Provide the [x, y] coordinate of the cell's center where the given text is located.  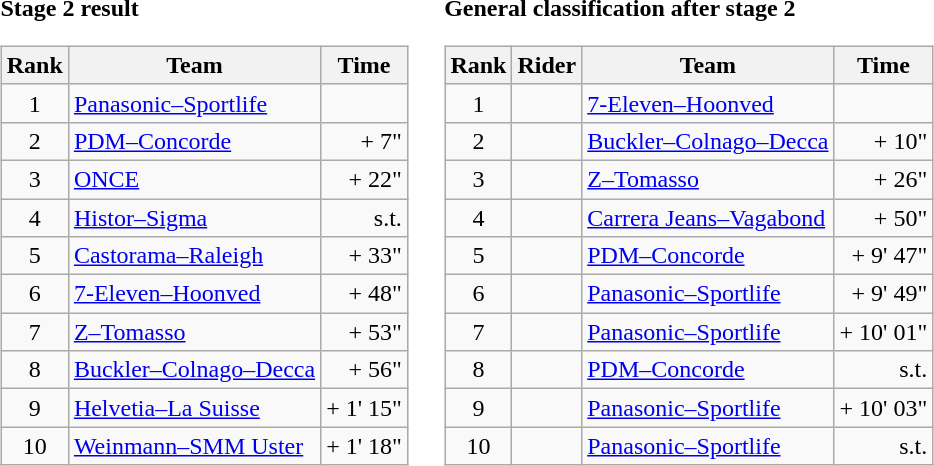
+ 9' 47" [884, 256]
Rider [547, 65]
+ 56" [364, 370]
Carrera Jeans–Vagabond [708, 217]
ONCE [194, 179]
+ 50" [884, 217]
+ 1' 15" [364, 408]
+ 26" [884, 179]
+ 10' 01" [884, 332]
+ 10' 03" [884, 408]
Weinmann–SMM Uster [194, 446]
Histor–Sigma [194, 217]
+ 33" [364, 256]
+ 48" [364, 294]
Helvetia–La Suisse [194, 408]
+ 53" [364, 332]
+ 1' 18" [364, 446]
+ 10" [884, 141]
+ 22" [364, 179]
+ 9' 49" [884, 294]
Castorama–Raleigh [194, 256]
+ 7" [364, 141]
